Scan for the cell matching the given text and deliver its (X, Y) coordinate at center. 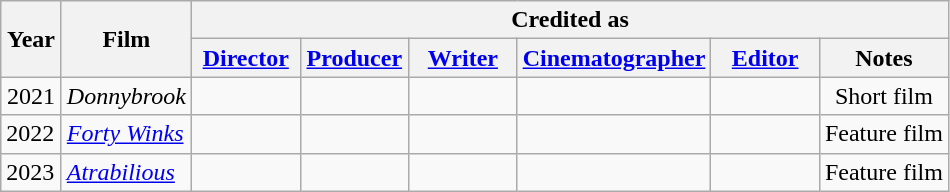
Writer (464, 58)
Cinematographer (614, 58)
Credited as (570, 20)
Atrabilious (126, 172)
Short film (884, 96)
2021 (32, 96)
Notes (884, 58)
2023 (32, 172)
Year (32, 39)
Producer (354, 58)
Forty Winks (126, 134)
Editor (766, 58)
Donnybrook (126, 96)
2022 (32, 134)
Film (126, 39)
Director (246, 58)
